For the text-containing cell, return its midpoint in (X, Y) coordinate format. 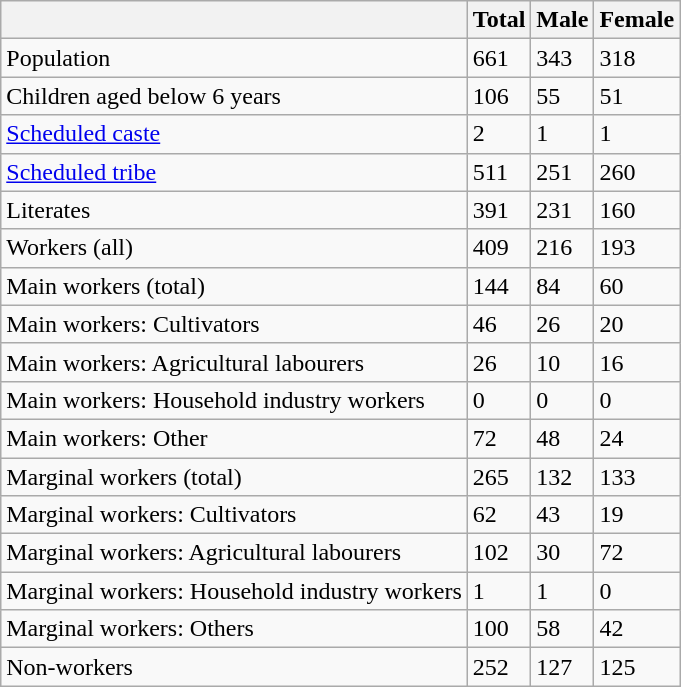
24 (637, 438)
132 (562, 477)
409 (499, 248)
251 (562, 172)
2 (499, 134)
216 (562, 248)
102 (499, 553)
Main workers (total) (234, 286)
Literates (234, 210)
16 (637, 362)
Main workers: Other (234, 438)
252 (499, 667)
51 (637, 96)
Marginal workers (total) (234, 477)
Marginal workers: Agricultural labourers (234, 553)
43 (562, 515)
Children aged below 6 years (234, 96)
46 (499, 324)
Marginal workers: Others (234, 629)
10 (562, 362)
58 (562, 629)
Main workers: Agricultural labourers (234, 362)
231 (562, 210)
Non-workers (234, 667)
30 (562, 553)
48 (562, 438)
Main workers: Household industry workers (234, 400)
Marginal workers: Cultivators (234, 515)
84 (562, 286)
133 (637, 477)
511 (499, 172)
661 (499, 58)
60 (637, 286)
318 (637, 58)
Scheduled tribe (234, 172)
160 (637, 210)
20 (637, 324)
62 (499, 515)
Female (637, 20)
260 (637, 172)
Workers (all) (234, 248)
Main workers: Cultivators (234, 324)
391 (499, 210)
Total (499, 20)
193 (637, 248)
144 (499, 286)
100 (499, 629)
106 (499, 96)
Scheduled caste (234, 134)
127 (562, 667)
343 (562, 58)
Male (562, 20)
19 (637, 515)
42 (637, 629)
Population (234, 58)
265 (499, 477)
125 (637, 667)
55 (562, 96)
Marginal workers: Household industry workers (234, 591)
